Return (x, y) of the center of cell containing provided text 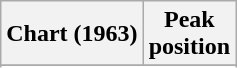
Peakposition (189, 34)
Chart (1963) (72, 34)
